Capture the cell that displays the provided text and extract its (x, y) central coordinate. 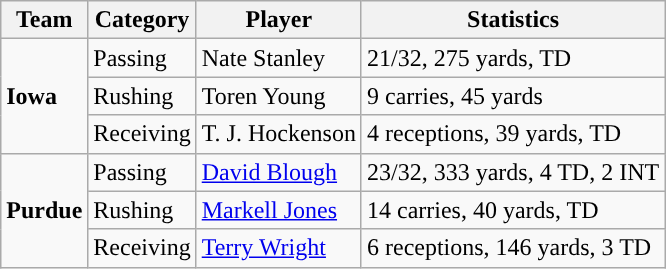
9 carries, 45 yards (512, 96)
21/32, 275 yards, TD (512, 58)
Category (142, 20)
14 carries, 40 yards, TD (512, 210)
Purdue (44, 210)
Team (44, 20)
Nate Stanley (278, 58)
Markell Jones (278, 210)
T. J. Hockenson (278, 134)
Player (278, 20)
4 receptions, 39 yards, TD (512, 134)
23/32, 333 yards, 4 TD, 2 INT (512, 172)
Statistics (512, 20)
Terry Wright (278, 248)
David Blough (278, 172)
Toren Young (278, 96)
6 receptions, 146 yards, 3 TD (512, 248)
Iowa (44, 96)
